Return the (x, y) coordinate for the center point of the cell that contains the specified text.  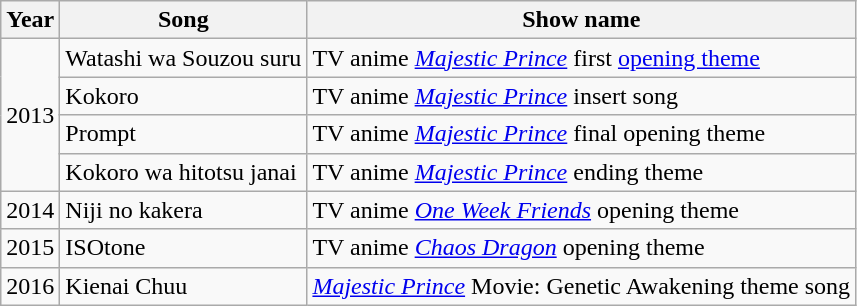
TV anime Majestic Prince ending theme (582, 172)
Niji no kakera (184, 210)
Watashi wa Souzou suru (184, 58)
Kokoro wa hitotsu janai (184, 172)
Kokoro (184, 96)
Show name (582, 20)
Majestic Prince Movie: Genetic Awakening theme song (582, 286)
ISOtone (184, 248)
TV anime Majestic Prince final opening theme (582, 134)
Kienai Chuu (184, 286)
TV anime Majestic Prince first opening theme (582, 58)
2013 (30, 115)
TV anime Majestic Prince insert song (582, 96)
Year (30, 20)
TV anime One Week Friends opening theme (582, 210)
2015 (30, 248)
Prompt (184, 134)
2014 (30, 210)
Song (184, 20)
2016 (30, 286)
TV anime Chaos Dragon opening theme (582, 248)
